Extract the [X, Y] coordinate from the center of the cell holding the provided text.  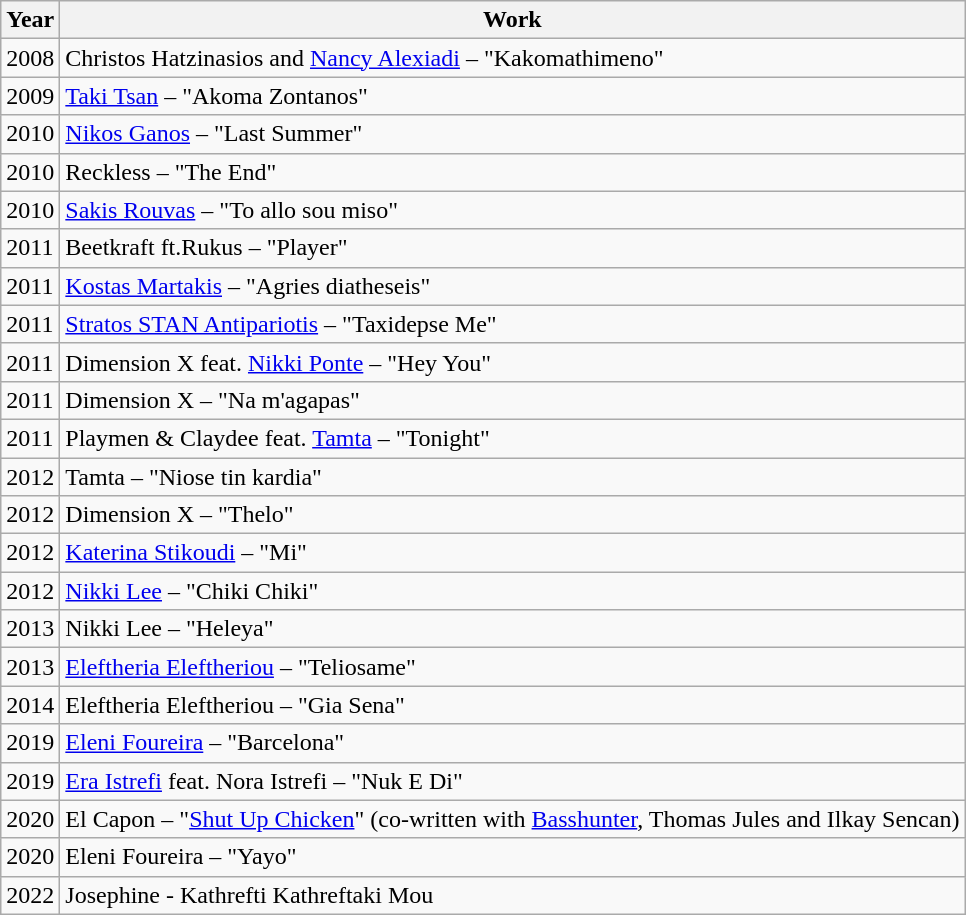
Eleni Foureira – "Yayo" [512, 857]
Tamta – "Niose tin kardia" [512, 477]
2022 [30, 895]
2009 [30, 96]
Christos Hatzinasios and Nancy Alexiadi – "Kakomathimeno" [512, 58]
Eleftheria Eleftheriou – "Teliosame" [512, 667]
Nikos Ganos – "Last Summer" [512, 134]
Nikki Lee – "Chiki Chiki" [512, 591]
Josephine - Kathrefti Kathreftaki Mou [512, 895]
Playmen & Claydee feat. Tamta – "Tonight" [512, 438]
2008 [30, 58]
Kostas Martakis – "Agries diatheseis" [512, 286]
Katerina Stikoudi – "Mi" [512, 553]
Dimension X feat. Nikki Ponte – "Hey You" [512, 362]
Taki Tsan – "Akoma Zontanos" [512, 96]
Dimension X – "Thelo" [512, 515]
Eleni Foureira – "Barcelona" [512, 743]
Work [512, 20]
Dimension X – "Na m'agapas" [512, 400]
Era Istrefi feat. Nora Istrefi – "Nuk E Di" [512, 781]
Stratos STAN Antipariotis – "Taxidepse Me" [512, 324]
Sakis Rouvas – "To allo sou miso" [512, 210]
El Capon – "Shut Up Chicken" (co-written with Basshunter, Thomas Jules and Ilkay Sencan) [512, 819]
Nikki Lee – "Heleya" [512, 629]
2014 [30, 705]
Year [30, 20]
Beetkraft ft.Rukus – "Player" [512, 248]
Reckless – "The End" [512, 172]
Eleftheria Eleftheriou – "Gia Sena" [512, 705]
